Determine the (x, y) coordinate at the center of the cell enclosing the given text.  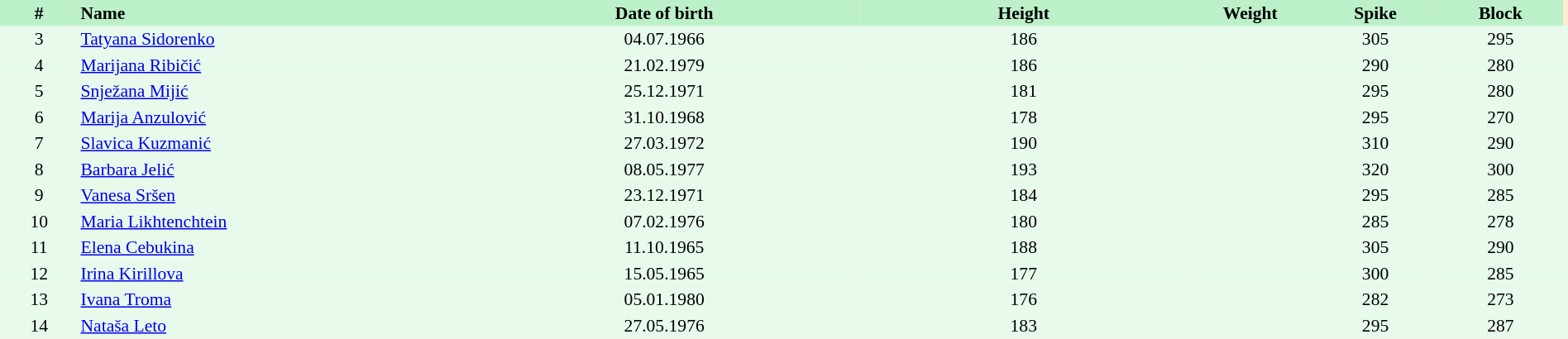
181 (1024, 91)
Tatyana Sidorenko (273, 40)
11 (39, 248)
188 (1024, 248)
07.02.1976 (664, 222)
27.05.1976 (664, 326)
7 (39, 144)
183 (1024, 326)
05.01.1980 (664, 299)
Name (273, 13)
5 (39, 91)
Nataša Leto (273, 326)
180 (1024, 222)
Ivana Troma (273, 299)
Block (1500, 13)
08.05.1977 (664, 169)
Irina Kirillova (273, 274)
Slavica Kuzmanić (273, 144)
04.07.1966 (664, 40)
193 (1024, 169)
14 (39, 326)
273 (1500, 299)
3 (39, 40)
Spike (1374, 13)
8 (39, 169)
9 (39, 195)
15.05.1965 (664, 274)
176 (1024, 299)
12 (39, 274)
6 (39, 117)
23.12.1971 (664, 195)
4 (39, 65)
Elena Cebukina (273, 248)
13 (39, 299)
21.02.1979 (664, 65)
31.10.1968 (664, 117)
177 (1024, 274)
310 (1374, 144)
Snježana Mijić (273, 91)
Maria Likhtenchtein (273, 222)
Barbara Jelić (273, 169)
27.03.1972 (664, 144)
282 (1374, 299)
320 (1374, 169)
Date of birth (664, 13)
Vanesa Sršen (273, 195)
Weight (1250, 13)
270 (1500, 117)
178 (1024, 117)
# (39, 13)
190 (1024, 144)
184 (1024, 195)
Height (1024, 13)
278 (1500, 222)
Marija Anzulović (273, 117)
11.10.1965 (664, 248)
Marijana Ribičić (273, 65)
25.12.1971 (664, 91)
10 (39, 222)
287 (1500, 326)
